Provide the (X, Y) coordinate of the cell's center where the given text is located.  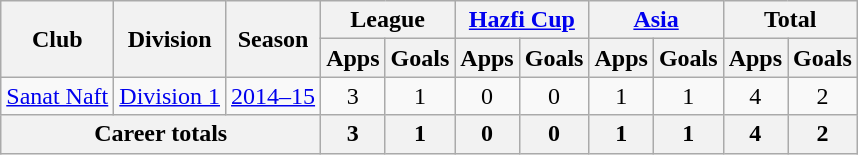
Asia (656, 20)
Club (58, 39)
2014–15 (274, 96)
Division 1 (170, 96)
Division (170, 39)
Total (790, 20)
Hazfi Cup (522, 20)
Career totals (161, 134)
Sanat Naft (58, 96)
League (388, 20)
Season (274, 39)
